Scan for the cell matching the given text and deliver its (x, y) coordinate at center. 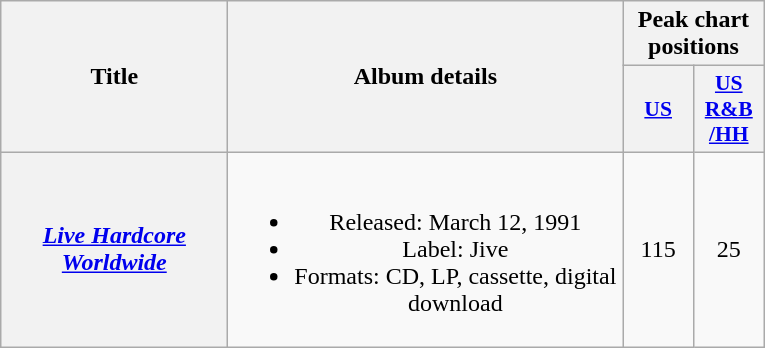
USR&B/HH (728, 110)
Title (114, 77)
Released: March 12, 1991Label: JiveFormats: CD, LP, cassette, digital download (426, 249)
Peak chart positions (694, 34)
Album details (426, 77)
115 (658, 249)
US (658, 110)
Live Hardcore Worldwide (114, 249)
25 (728, 249)
